Pinpoint the cell where the given text exists, returning its (x, y) midpoint coordinate. 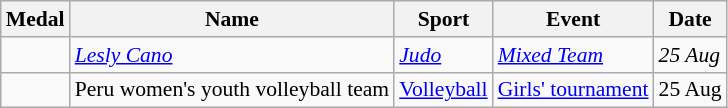
Mixed Team (574, 55)
Peru women's youth volleyball team (232, 90)
Girls' tournament (574, 90)
Name (232, 19)
Lesly Cano (232, 55)
Event (574, 19)
Sport (443, 19)
Volleyball (443, 90)
Date (690, 19)
Judo (443, 55)
Medal (36, 19)
